Determine the (X, Y) coordinate at the center of the cell enclosing the given text.  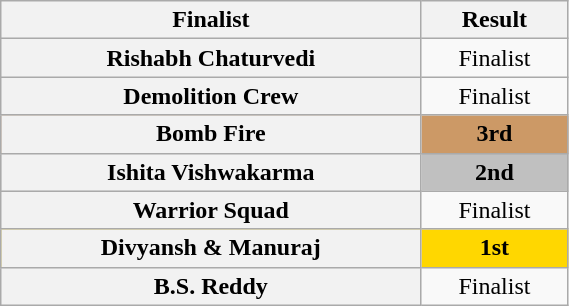
Divyansh & Manuraj (211, 248)
2nd (494, 172)
Ishita Vishwakarma (211, 172)
1st (494, 248)
3rd (494, 134)
Rishabh Chaturvedi (211, 58)
Warrior Squad (211, 210)
Result (494, 20)
B.S. Reddy (211, 286)
Demolition Crew (211, 96)
Bomb Fire (211, 134)
